From the cell containing the given text, extract its center point as (x, y) coordinate. 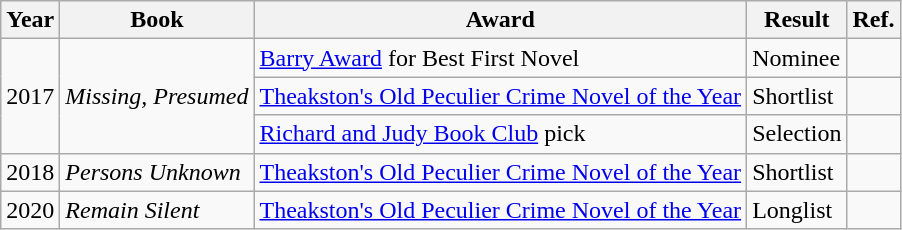
Book (157, 20)
2017 (30, 96)
Selection (797, 134)
Richard and Judy Book Club pick (500, 134)
Missing, Presumed (157, 96)
Award (500, 20)
Nominee (797, 58)
2018 (30, 172)
Persons Unknown (157, 172)
Ref. (874, 20)
Result (797, 20)
Longlist (797, 210)
Year (30, 20)
Barry Award for Best First Novel (500, 58)
Remain Silent (157, 210)
2020 (30, 210)
